Return (X, Y) of the center of cell containing provided text 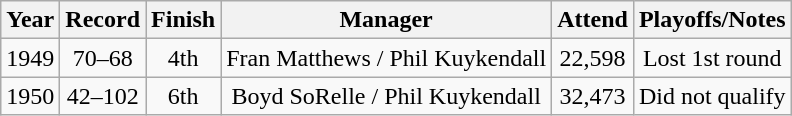
Fran Matthews / Phil Kuykendall (386, 58)
32,473 (593, 96)
Record (103, 20)
Boyd SoRelle / Phil Kuykendall (386, 96)
42–102 (103, 96)
Attend (593, 20)
Finish (184, 20)
6th (184, 96)
Playoffs/Notes (712, 20)
22,598 (593, 58)
4th (184, 58)
Did not qualify (712, 96)
Year (30, 20)
Manager (386, 20)
70–68 (103, 58)
Lost 1st round (712, 58)
1950 (30, 96)
1949 (30, 58)
